Locate the cell with the specified text and output its [X, Y] center coordinate. 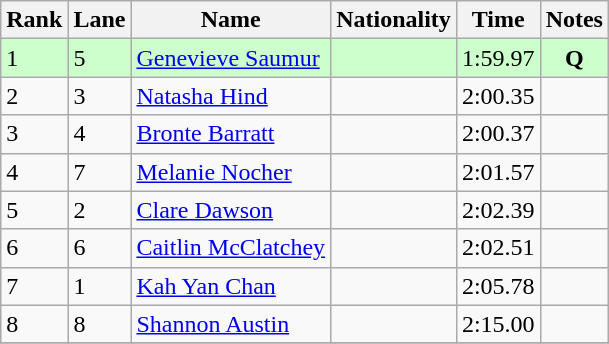
Lane [100, 20]
2:05.78 [498, 286]
1:59.97 [498, 58]
Name [231, 20]
Natasha Hind [231, 96]
2:02.51 [498, 248]
Q [574, 58]
Caitlin McClatchey [231, 248]
Time [498, 20]
2:01.57 [498, 172]
Shannon Austin [231, 324]
2:15.00 [498, 324]
Rank [34, 20]
2:00.35 [498, 96]
2:00.37 [498, 134]
Notes [574, 20]
Bronte Barratt [231, 134]
Genevieve Saumur [231, 58]
Kah Yan Chan [231, 286]
Clare Dawson [231, 210]
Melanie Nocher [231, 172]
Nationality [394, 20]
2:02.39 [498, 210]
